Capture the cell that displays the provided text and extract its [X, Y] central coordinate. 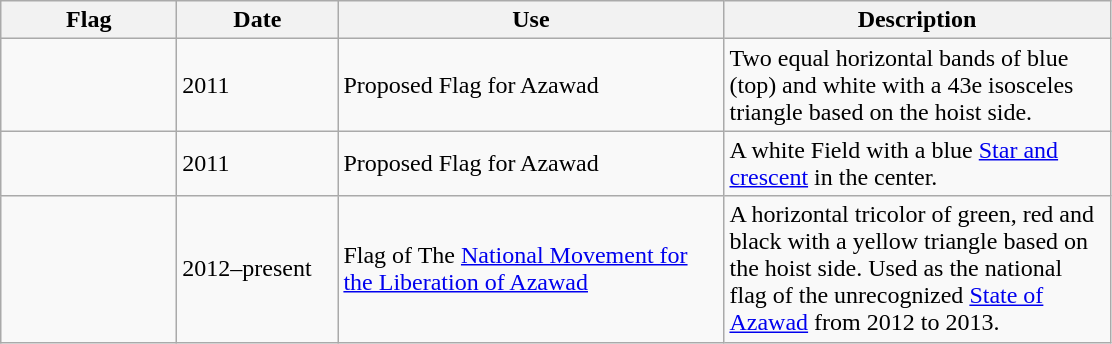
A white Field with a blue Star and crescent in the center. [917, 164]
Date [258, 20]
Two equal horizontal bands of blue (top) and white with a 43e isosceles triangle based on the hoist side. [917, 85]
Flag [89, 20]
Use [531, 20]
2012–present [258, 269]
Description [917, 20]
Flag of The National Movement for the Liberation of Azawad [531, 269]
